Capture the cell that displays the provided text and extract its (x, y) central coordinate. 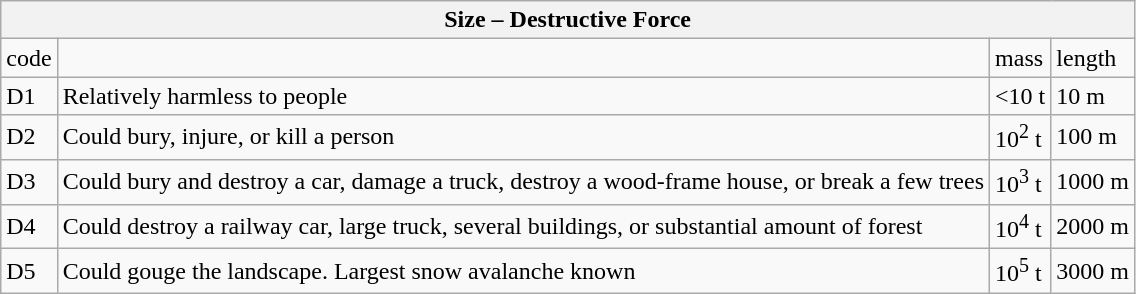
<10 t (1020, 96)
3000 m (1093, 272)
1000 m (1093, 182)
Could destroy a railway car, large truck, several buildings, or substantial amount of forest (523, 226)
Could bury and destroy a car, damage a truck, destroy a wood-frame house, or break a few trees (523, 182)
Could gouge the landscape. Largest snow avalanche known (523, 272)
Size – Destructive Force (568, 20)
105 t (1020, 272)
2000 m (1093, 226)
100 m (1093, 138)
mass (1020, 58)
Could bury, injure, or kill a person (523, 138)
D1 (29, 96)
D3 (29, 182)
10 m (1093, 96)
length (1093, 58)
102 t (1020, 138)
D4 (29, 226)
104 t (1020, 226)
D5 (29, 272)
code (29, 58)
Relatively harmless to people (523, 96)
103 t (1020, 182)
D2 (29, 138)
